Locate the cell with the specified text and output its (X, Y) center coordinate. 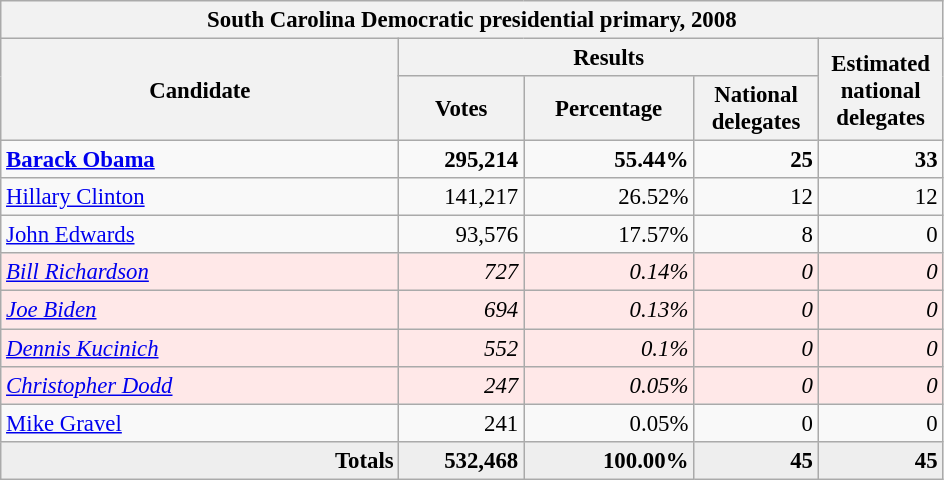
247 (462, 385)
727 (462, 273)
0.13% (609, 310)
John Edwards (200, 235)
Estimated national delegates (880, 90)
295,214 (462, 160)
17.57% (609, 235)
0.1% (609, 348)
33 (880, 160)
532,468 (462, 460)
0.14% (609, 273)
Barack Obama (200, 160)
Hillary Clinton (200, 197)
694 (462, 310)
Totals (200, 460)
Votes (462, 108)
93,576 (462, 235)
Bill Richardson (200, 273)
Dennis Kucinich (200, 348)
Joe Biden (200, 310)
Christopher Dodd (200, 385)
Results (608, 58)
25 (756, 160)
26.52% (609, 197)
National delegates (756, 108)
8 (756, 235)
55.44% (609, 160)
141,217 (462, 197)
Percentage (609, 108)
South Carolina Democratic presidential primary, 2008 (472, 20)
100.00% (609, 460)
Candidate (200, 90)
552 (462, 348)
Mike Gravel (200, 423)
241 (462, 423)
